Extract the (x, y) coordinate from the center of the cell holding the provided text.  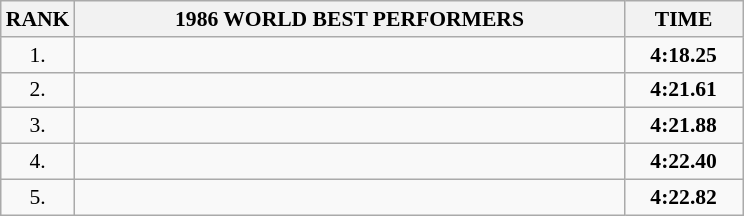
3. (38, 126)
2. (38, 90)
4:22.82 (684, 197)
4:21.88 (684, 126)
4. (38, 162)
4:18.25 (684, 55)
1986 WORLD BEST PERFORMERS (349, 19)
4:21.61 (684, 90)
4:22.40 (684, 162)
1. (38, 55)
RANK (38, 19)
TIME (684, 19)
5. (38, 197)
